Capture the cell that displays the provided text and extract its [x, y] central coordinate. 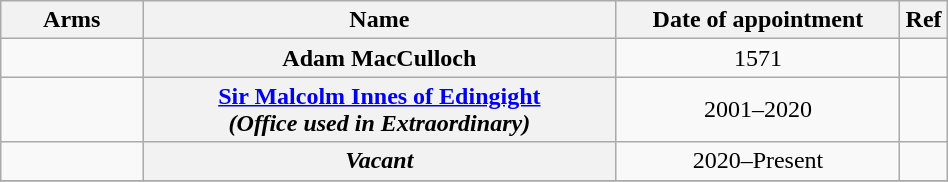
1571 [758, 58]
2020–Present [758, 161]
Vacant [380, 161]
Arms [72, 20]
Adam MacCulloch [380, 58]
Sir Malcolm Innes of Edingight(Office used in Extraordinary) [380, 110]
2001–2020 [758, 110]
Date of appointment [758, 20]
Name [380, 20]
Ref [924, 20]
